Locate the cell with the specified text and output its (x, y) center coordinate. 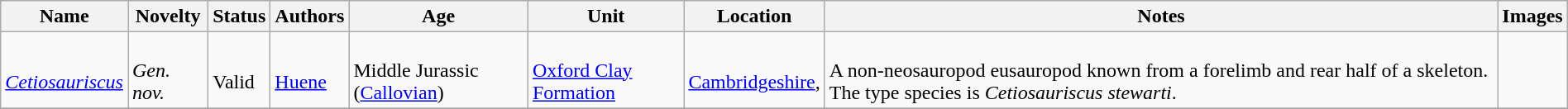
Oxford Clay Formation (605, 70)
Name (65, 17)
Images (1532, 17)
Authors (309, 17)
Cambridgeshire, (754, 70)
Novelty (167, 17)
Valid (240, 70)
Notes (1161, 17)
Cetiosauriscus (65, 70)
Middle Jurassic (Callovian) (438, 70)
Age (438, 17)
Unit (605, 17)
Location (754, 17)
Huene (309, 70)
Gen. nov. (167, 70)
A non-neosauropod eusauropod known from a forelimb and rear half of a skeleton. The type species is Cetiosauriscus stewarti. (1161, 70)
Status (240, 17)
